Return [x, y] of the center of cell containing provided text 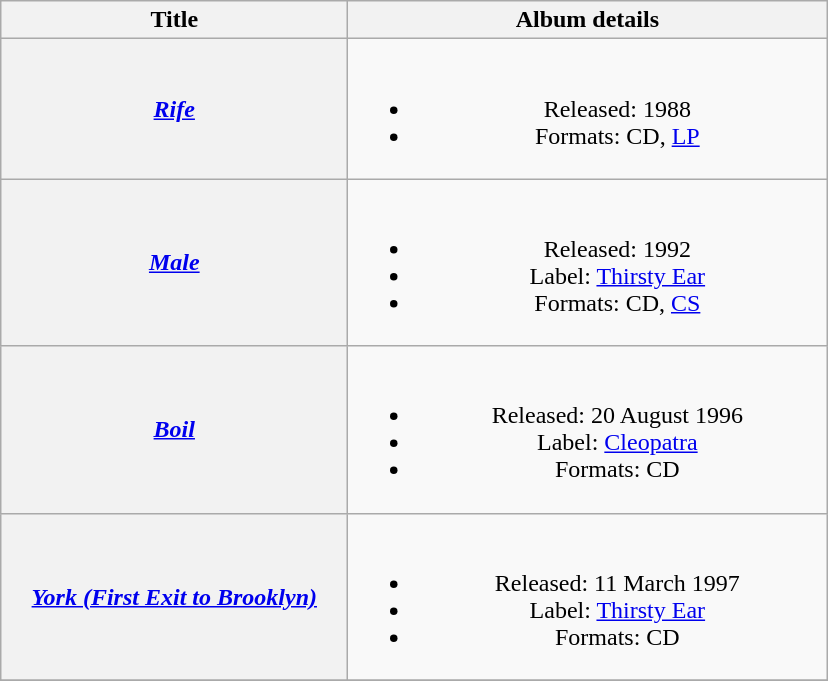
Released: 1992Label: Thirsty EarFormats: CD, CS [588, 262]
Album details [588, 20]
Male [174, 262]
Title [174, 20]
York (First Exit to Brooklyn) [174, 596]
Boil [174, 430]
Released: 1988Formats: CD, LP [588, 109]
Rife [174, 109]
Released: 11 March 1997Label: Thirsty EarFormats: CD [588, 596]
Released: 20 August 1996Label: CleopatraFormats: CD [588, 430]
